Provide the [x, y] coordinate of the cell's center where the given text is located.  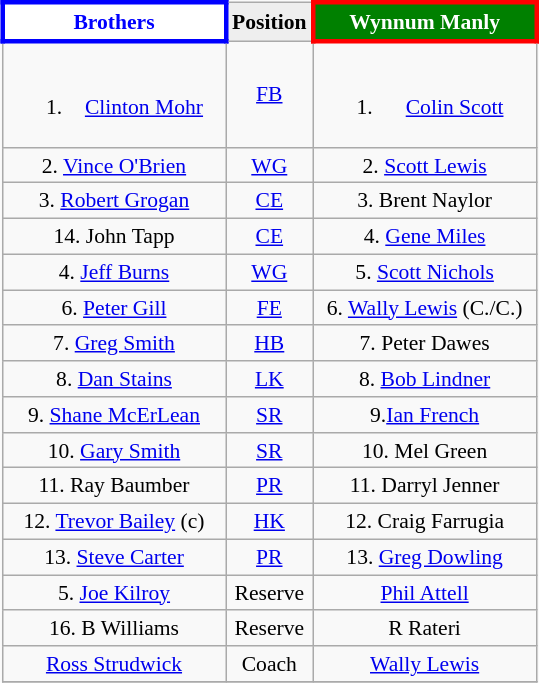
HB [270, 343]
2. Vince O'Brien [114, 165]
Phil Attell [424, 593]
4. Gene Miles [424, 237]
8. Dan Stains [114, 379]
11. Ray Baumber [114, 486]
7. Greg Smith [114, 343]
Brothers [114, 22]
12. Craig Farrugia [424, 522]
16. B Williams [114, 628]
LK [270, 379]
Wynnum Manly [424, 22]
2. Scott Lewis [424, 165]
FE [270, 308]
Coach [270, 664]
Colin Scott [424, 94]
13. Steve Carter [114, 557]
5. Scott Nichols [424, 272]
10. Gary Smith [114, 450]
FB [270, 94]
9.Ian French [424, 415]
5. Joe Kilroy [114, 593]
6. Wally Lewis (C./C.) [424, 308]
3. Robert Grogan [114, 201]
11. Darryl Jenner [424, 486]
R Rateri [424, 628]
10. Mel Green [424, 450]
HK [270, 522]
6. Peter Gill [114, 308]
8. Bob Lindner [424, 379]
14. John Tapp [114, 237]
Ross Strudwick [114, 664]
4. Jeff Burns [114, 272]
Clinton Mohr [114, 94]
Wally Lewis [424, 664]
13. Greg Dowling [424, 557]
7. Peter Dawes [424, 343]
3. Brent Naylor [424, 201]
12. Trevor Bailey (c) [114, 522]
9. Shane McErLean [114, 415]
Position [270, 22]
